Determine the (x, y) coordinate at the center of the cell enclosing the given text.  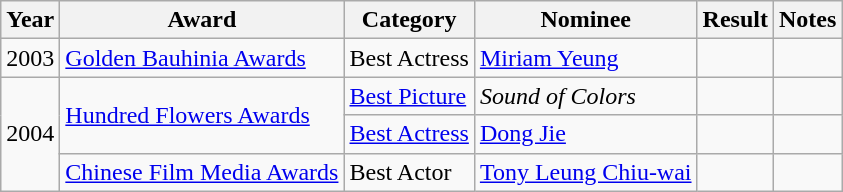
Year (30, 20)
2004 (30, 134)
Dong Jie (586, 134)
Award (202, 20)
Hundred Flowers Awards (202, 115)
Best Picture (409, 96)
2003 (30, 58)
Miriam Yeung (586, 58)
Sound of Colors (586, 96)
Nominee (586, 20)
Category (409, 20)
Tony Leung Chiu-wai (586, 172)
Golden Bauhinia Awards (202, 58)
Result (735, 20)
Best Actor (409, 172)
Notes (807, 20)
Chinese Film Media Awards (202, 172)
